Find where the given text appears and provide that cell's center as (X, Y) coordinate. 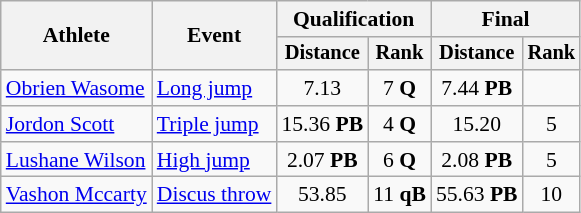
Long jump (214, 88)
2.07 PB (322, 160)
7 Q (400, 88)
Qualification (353, 19)
2.08 PB (477, 160)
15.20 (477, 124)
Athlete (76, 36)
Obrien Wasome (76, 88)
11 qB (400, 195)
Event (214, 36)
15.36 PB (322, 124)
Jordon Scott (76, 124)
6 Q (400, 160)
7.44 PB (477, 88)
7.13 (322, 88)
High jump (214, 160)
55.63 PB (477, 195)
Lushane Wilson (76, 160)
10 (552, 195)
Final (506, 19)
4 Q (400, 124)
Triple jump (214, 124)
Discus throw (214, 195)
53.85 (322, 195)
Vashon Mccarty (76, 195)
